Scan for the cell matching the given text and deliver its [X, Y] coordinate at center. 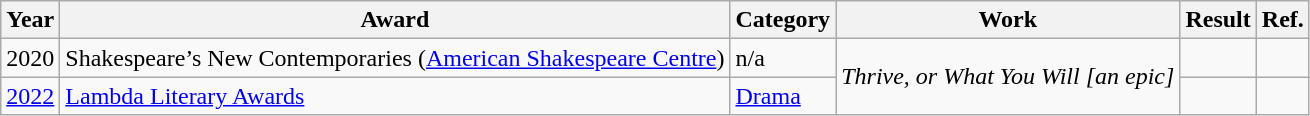
2022 [30, 96]
Drama [783, 96]
Lambda Literary Awards [395, 96]
Result [1218, 20]
Award [395, 20]
Category [783, 20]
Ref. [1282, 20]
Shakespeare’s New Contemporaries (American Shakespeare Centre) [395, 58]
Thrive, or What You Will [an epic] [1008, 77]
Year [30, 20]
Work [1008, 20]
2020 [30, 58]
n/a [783, 58]
